For the text-containing cell, return its midpoint in (X, Y) coordinate format. 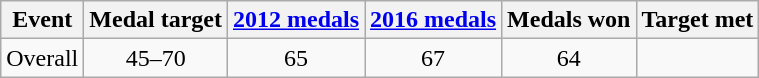
2012 medals (296, 20)
65 (296, 58)
2016 medals (434, 20)
Target met (698, 20)
Medal target (156, 20)
Overall (42, 58)
64 (569, 58)
45–70 (156, 58)
67 (434, 58)
Medals won (569, 20)
Event (42, 20)
